Extract the [x, y] coordinate from the center of the cell holding the provided text.  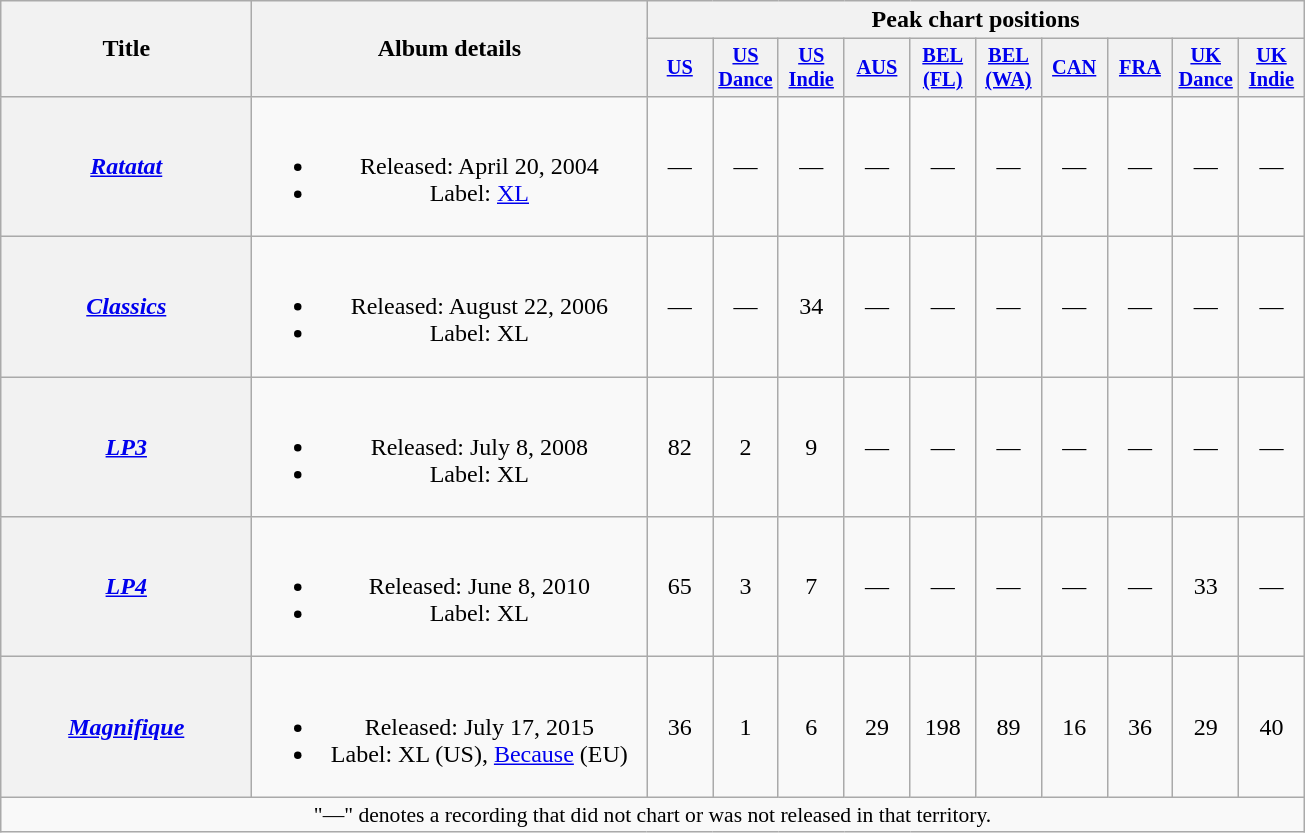
3 [746, 587]
34 [811, 307]
USDance [746, 68]
CAN [1074, 68]
198 [943, 727]
Released: June 8, 2010Label: XL [450, 587]
6 [811, 727]
US [680, 68]
"—" denotes a recording that did not chart or was not released in that territory. [653, 815]
7 [811, 587]
FRA [1140, 68]
82 [680, 447]
USIndie [811, 68]
1 [746, 727]
AUS [877, 68]
LP3 [126, 447]
Album details [450, 49]
Classics [126, 307]
LP4 [126, 587]
BEL(FL) [943, 68]
40 [1272, 727]
Released: July 17, 2015Label: XL (US), Because (EU) [450, 727]
2 [746, 447]
UKIndie [1272, 68]
16 [1074, 727]
BEL(WA) [1009, 68]
9 [811, 447]
33 [1206, 587]
UKDance [1206, 68]
Released: April 20, 2004Label: XL [450, 166]
Ratatat [126, 166]
Title [126, 49]
Magnifique [126, 727]
Peak chart positions [976, 20]
Released: July 8, 2008Label: XL [450, 447]
Released: August 22, 2006Label: XL [450, 307]
65 [680, 587]
89 [1009, 727]
